Output the (x, y) coordinate of the center of the cell containing the given text.  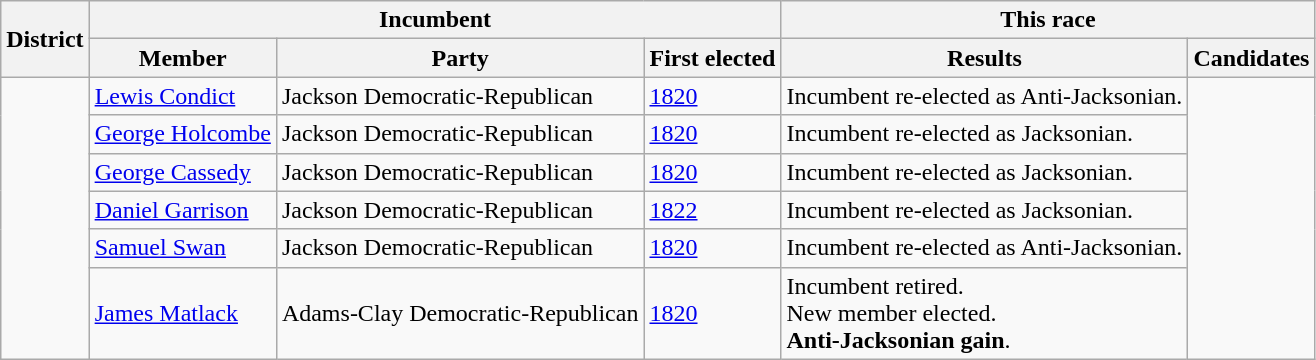
Member (182, 58)
Results (984, 58)
Incumbent (435, 20)
First elected (712, 58)
This race (1048, 20)
District (45, 39)
1822 (712, 210)
Samuel Swan (182, 248)
Party (460, 58)
Lewis Condict (182, 96)
Candidates (1252, 58)
Daniel Garrison (182, 210)
George Holcombe (182, 134)
James Matlack (182, 313)
Incumbent retired.New member elected.Anti-Jacksonian gain. (984, 313)
Adams-Clay Democratic-Republican (460, 313)
George Cassedy (182, 172)
